Detect which cell encompasses the target text, then output its (X, Y) center coordinate. 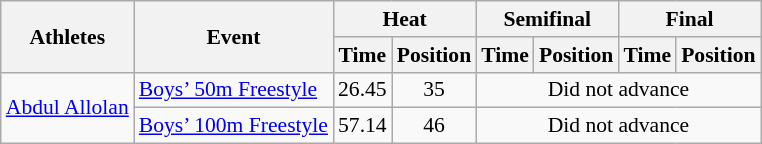
Boys’ 50m Freestyle (234, 90)
Abdul Allolan (68, 108)
Athletes (68, 36)
Final (689, 19)
26.45 (362, 90)
57.14 (362, 126)
35 (434, 90)
46 (434, 126)
Heat (404, 19)
Event (234, 36)
Boys’ 100m Freestyle (234, 126)
Semifinal (547, 19)
